Determine the [X, Y] coordinate at the center of the cell enclosing the given text.  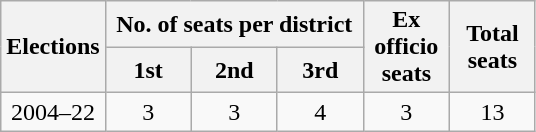
3rd [320, 70]
Elections [53, 47]
Total seats [492, 47]
2nd [234, 70]
Ex officio seats [406, 47]
1st [148, 70]
4 [320, 112]
No. of seats per district [234, 24]
2004–22 [53, 112]
13 [492, 112]
